Pinpoint the cell where the given text exists, returning its [X, Y] midpoint coordinate. 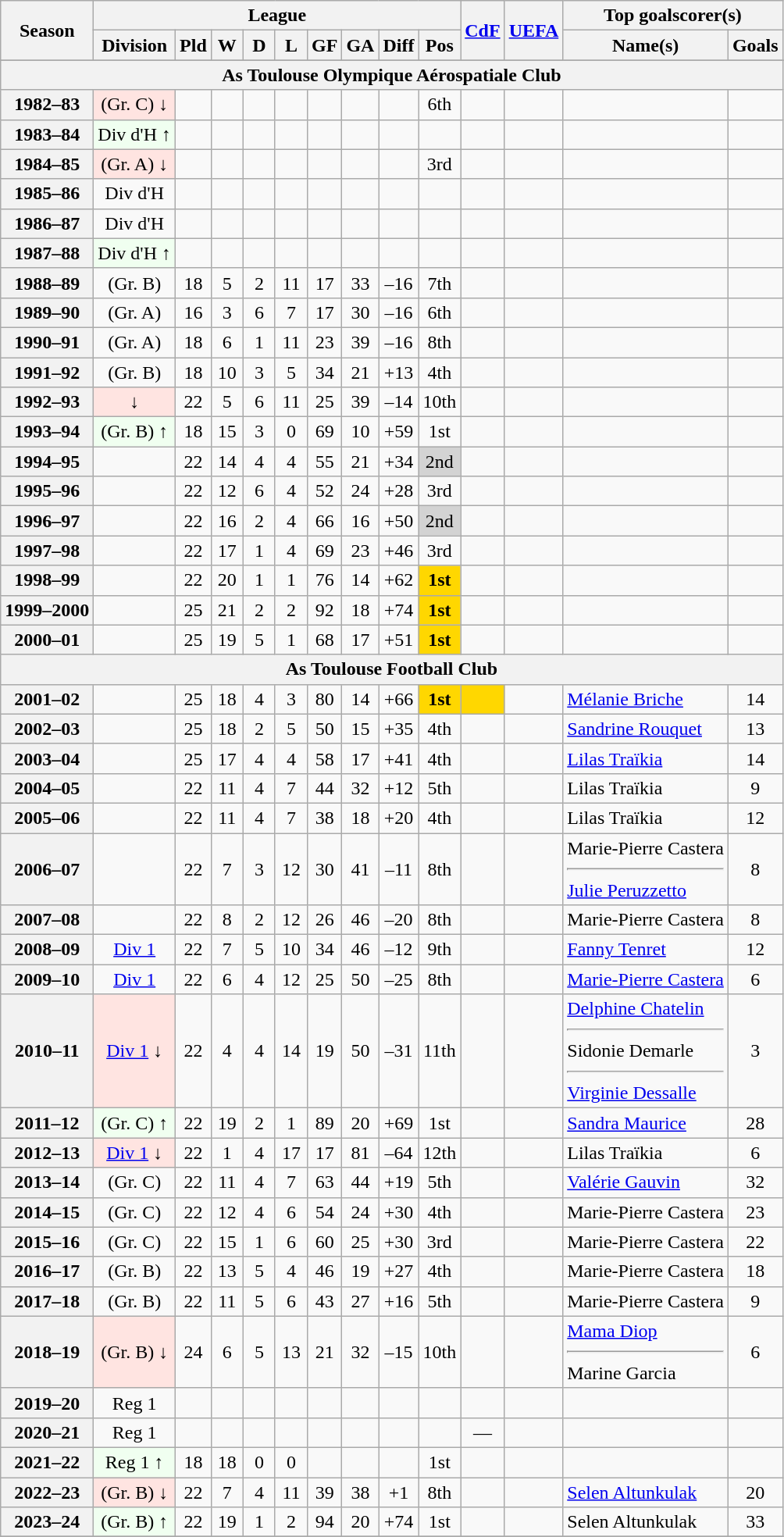
1993–94 [47, 432]
+27 [398, 1271]
2023–24 [47, 1522]
+62 [398, 580]
1989–90 [47, 312]
1998–99 [47, 580]
+16 [398, 1301]
Diff [398, 45]
–11 [398, 868]
1986–87 [47, 223]
68 [324, 640]
L [290, 45]
81 [361, 1153]
1991–92 [47, 373]
2014–15 [47, 1212]
1987–88 [47, 253]
–15 [398, 1352]
+20 [398, 818]
+34 [398, 462]
2018–19 [47, 1352]
2011–12 [47, 1123]
As Toulouse Football Club [392, 669]
2009–10 [47, 979]
54 [324, 1212]
–31 [398, 1051]
Sandra Maurice [646, 1123]
UEFA [534, 30]
1992–93 [47, 402]
2017–18 [47, 1301]
Season [47, 30]
2001–02 [47, 699]
Pld [194, 45]
66 [324, 521]
Division [134, 45]
1997–98 [47, 551]
26 [324, 920]
58 [324, 758]
2006–07 [47, 868]
92 [324, 610]
1999–2000 [47, 610]
2005–06 [47, 818]
GA [361, 45]
+51 [398, 640]
2015–16 [47, 1242]
9th [440, 950]
2016–17 [47, 1271]
1996–97 [47, 521]
2013–14 [47, 1182]
–64 [398, 1153]
89 [324, 1123]
11th [440, 1051]
D [259, 45]
2019–20 [47, 1403]
76 [324, 580]
Goals [755, 45]
As Toulouse Olympique Aérospatiale Club [392, 75]
Name(s) [646, 45]
2004–05 [47, 788]
+1 [398, 1492]
2022–23 [47, 1492]
— [483, 1432]
CdF [483, 30]
Mélanie Briche [646, 699]
+59 [398, 432]
+69 [398, 1123]
(Gr. C) ↑ [134, 1123]
Mama DiopMarine Garcia [646, 1352]
2021–22 [47, 1462]
Sandrine Rouquet [646, 729]
+12 [398, 788]
–14 [398, 402]
↓ [134, 402]
1995–96 [47, 491]
1985–86 [47, 194]
+19 [398, 1182]
1994–95 [47, 462]
(Gr. C) ↓ [134, 105]
Fanny Tenret [646, 950]
28 [755, 1123]
2003–04 [47, 758]
+28 [398, 491]
27 [361, 1301]
Reg 1 ↑ [134, 1462]
2020–21 [47, 1432]
63 [324, 1182]
Valérie Gauvin [646, 1182]
43 [324, 1301]
12th [440, 1153]
41 [361, 868]
+46 [398, 551]
1983–84 [47, 134]
2012–13 [47, 1153]
+66 [398, 699]
GF [324, 45]
+41 [398, 758]
94 [324, 1522]
–20 [398, 920]
–12 [398, 950]
Delphine ChatelinSidonie DemarleVirginie Dessalle [646, 1051]
League [277, 16]
1984–85 [47, 164]
Marie-Pierre CasteraJulie Peruzzetto [646, 868]
+13 [398, 373]
Top goalscorer(s) [673, 16]
1990–91 [47, 342]
1988–89 [47, 283]
–25 [398, 979]
+35 [398, 729]
2002–03 [47, 729]
(Gr. A) ↓ [134, 164]
7th [440, 283]
W [226, 45]
2010–11 [47, 1051]
+50 [398, 521]
52 [324, 491]
2008–09 [47, 950]
2007–08 [47, 920]
60 [324, 1242]
Pos [440, 45]
2000–01 [47, 640]
1982–83 [47, 105]
80 [324, 699]
55 [324, 462]
